Identify which cell holds the provided text, then report its [X, Y] central coordinate. 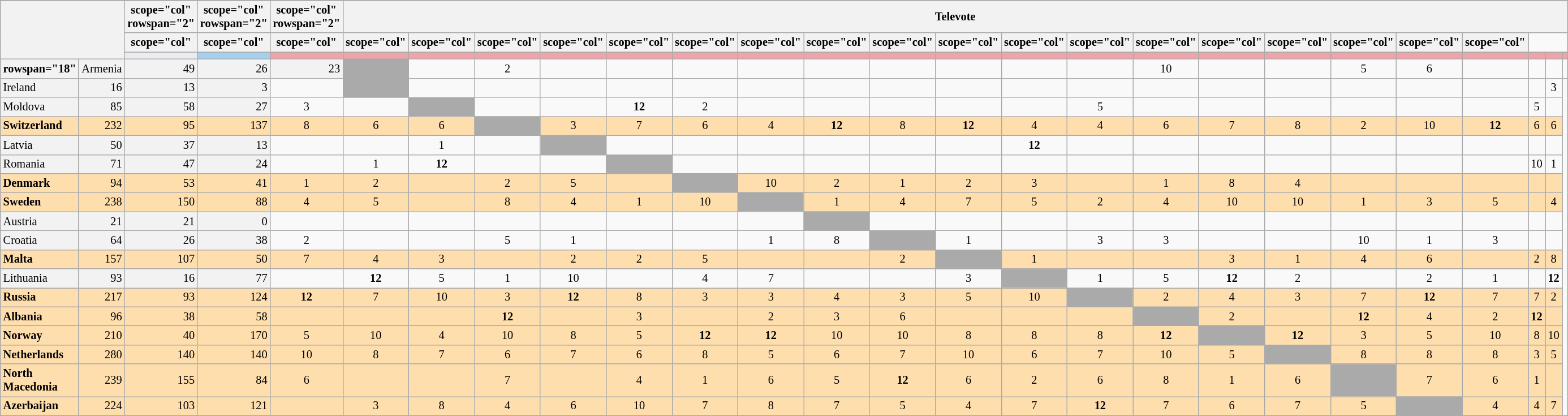
157 [102, 259]
232 [102, 126]
41 [234, 183]
280 [102, 354]
47 [161, 164]
85 [102, 107]
Televote [955, 16]
23 [307, 68]
77 [234, 278]
Albania [40, 316]
96 [102, 316]
Armenia [102, 68]
155 [161, 380]
107 [161, 259]
Lithuania [40, 278]
Latvia [40, 145]
137 [234, 126]
Croatia [40, 240]
27 [234, 107]
170 [234, 336]
Ireland [40, 88]
239 [102, 380]
Malta [40, 259]
Norway [40, 336]
0 [234, 221]
94 [102, 183]
Azerbaijan [40, 406]
Russia [40, 297]
53 [161, 183]
238 [102, 202]
121 [234, 406]
103 [161, 406]
Denmark [40, 183]
Netherlands [40, 354]
84 [234, 380]
Romania [40, 164]
Moldova [40, 107]
24 [234, 164]
rowspan="18" [40, 68]
Sweden [40, 202]
150 [161, 202]
71 [102, 164]
40 [161, 336]
49 [161, 68]
Austria [40, 221]
88 [234, 202]
North Macedonia [40, 380]
Switzerland [40, 126]
124 [234, 297]
217 [102, 297]
64 [102, 240]
210 [102, 336]
37 [161, 145]
224 [102, 406]
95 [161, 126]
